Locate the cell with the specified text and output its [x, y] center coordinate. 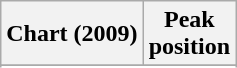
Chart (2009) [72, 34]
Peakposition [189, 34]
